Pinpoint the cell where the given text exists, returning its (x, y) midpoint coordinate. 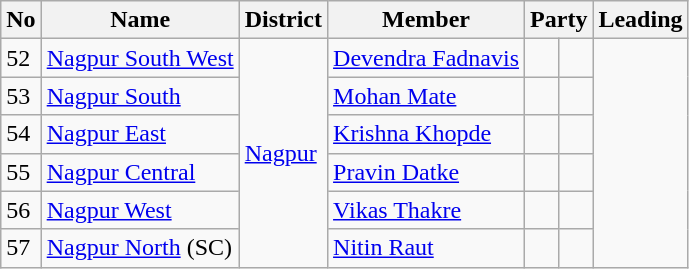
Mohan Mate (426, 96)
No (21, 20)
54 (21, 134)
57 (21, 248)
Vikas Thakre (426, 210)
52 (21, 58)
Nagpur Central (140, 172)
Devendra Fadnavis (426, 58)
Nagpur East (140, 134)
Krishna Khopde (426, 134)
Name (140, 20)
Nagpur South West (140, 58)
District (283, 20)
53 (21, 96)
Pravin Datke (426, 172)
Nitin Raut (426, 248)
Member (426, 20)
Nagpur South (140, 96)
55 (21, 172)
Nagpur West (140, 210)
56 (21, 210)
Party (559, 20)
Nagpur North (SC) (140, 248)
Nagpur (283, 153)
Leading (640, 20)
